Provide the (x, y) coordinate of the cell's center where the given text is located.  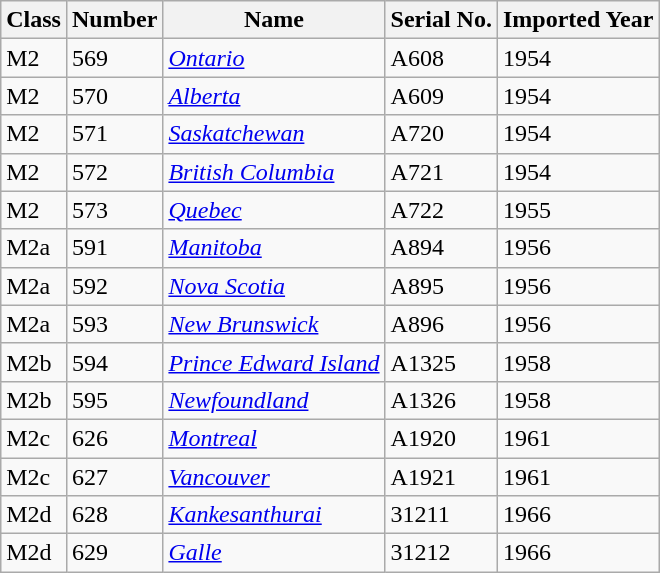
Alberta (274, 96)
31211 (441, 515)
626 (114, 438)
Newfoundland (274, 400)
595 (114, 400)
Quebec (274, 210)
A1920 (441, 438)
A608 (441, 58)
Prince Edward Island (274, 362)
A609 (441, 96)
New Brunswick (274, 324)
570 (114, 96)
Galle (274, 553)
572 (114, 172)
A721 (441, 172)
31212 (441, 553)
Vancouver (274, 477)
627 (114, 477)
A720 (441, 134)
Saskatchewan (274, 134)
A896 (441, 324)
628 (114, 515)
Imported Year (578, 20)
A1325 (441, 362)
Name (274, 20)
A722 (441, 210)
A894 (441, 248)
Kankesanthurai (274, 515)
593 (114, 324)
1955 (578, 210)
A1326 (441, 400)
Nova Scotia (274, 286)
Class (34, 20)
629 (114, 553)
Number (114, 20)
A895 (441, 286)
569 (114, 58)
British Columbia (274, 172)
Serial No. (441, 20)
591 (114, 248)
592 (114, 286)
Ontario (274, 58)
571 (114, 134)
Montreal (274, 438)
573 (114, 210)
594 (114, 362)
A1921 (441, 477)
Manitoba (274, 248)
